Return (X, Y) of the center of cell containing provided text 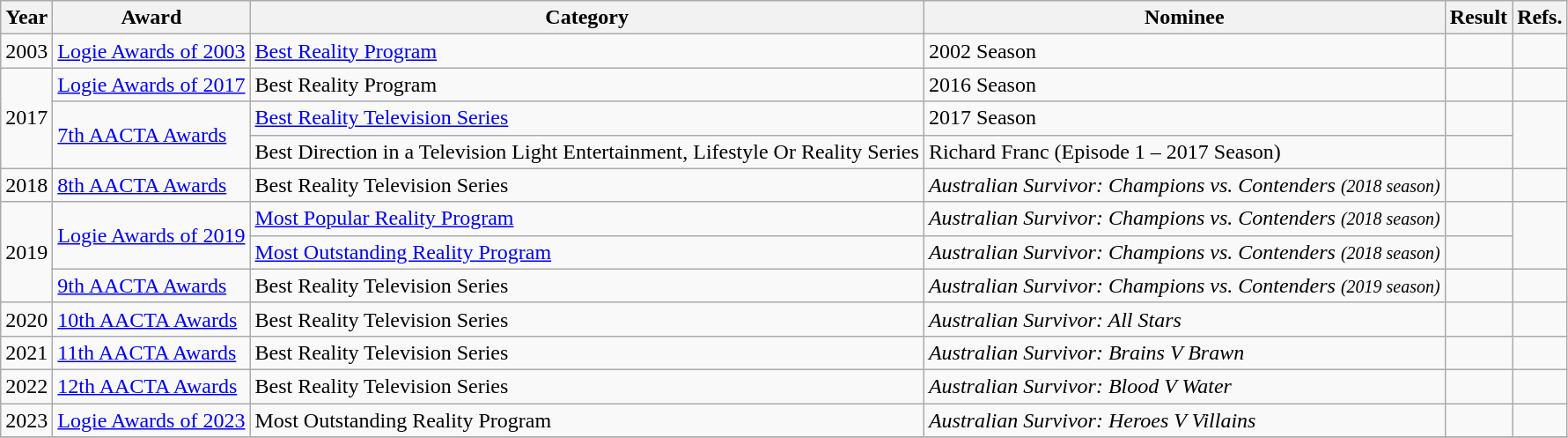
Category (586, 18)
2021 (26, 353)
Refs. (1540, 18)
2022 (26, 386)
2017 (26, 118)
2002 Season (1184, 51)
Best Direction in a Television Light Entertainment, Lifestyle Or Reality Series (586, 152)
Australian Survivor: Heroes V Villains (1184, 420)
2019 (26, 252)
2023 (26, 420)
Year (26, 18)
Logie Awards of 2019 (151, 235)
9th AACTA Awards (151, 286)
2018 (26, 185)
Result (1478, 18)
Richard Franc (Episode 1 – 2017 Season) (1184, 152)
10th AACTA Awards (151, 319)
2003 (26, 51)
Nominee (1184, 18)
2017 Season (1184, 118)
2016 Season (1184, 85)
Australian Survivor: Blood V Water (1184, 386)
Logie Awards of 2017 (151, 85)
Australian Survivor: Brains V Brawn (1184, 353)
11th AACTA Awards (151, 353)
12th AACTA Awards (151, 386)
2020 (26, 319)
Australian Survivor: Champions vs. Contenders (2019 season) (1184, 286)
7th AACTA Awards (151, 135)
Most Popular Reality Program (586, 219)
Logie Awards of 2023 (151, 420)
8th AACTA Awards (151, 185)
Logie Awards of 2003 (151, 51)
Australian Survivor: All Stars (1184, 319)
Award (151, 18)
